Scan for the cell matching the given text and deliver its [X, Y] coordinate at center. 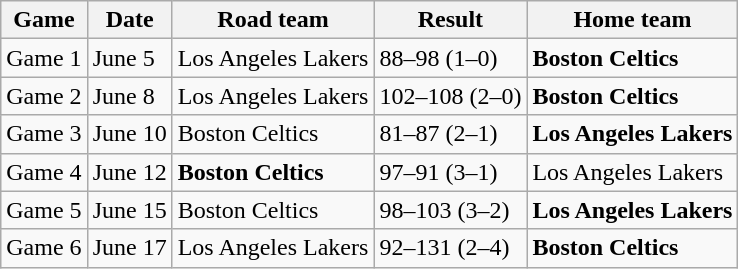
97–91 (3–1) [450, 172]
88–98 (1–0) [450, 58]
June 17 [130, 248]
102–108 (2–0) [450, 96]
Result [450, 20]
June 5 [130, 58]
92–131 (2–4) [450, 248]
Home team [632, 20]
Game 3 [44, 134]
June 8 [130, 96]
Game [44, 20]
Game 6 [44, 248]
Game 4 [44, 172]
Date [130, 20]
Game 1 [44, 58]
Game 2 [44, 96]
98–103 (3–2) [450, 210]
June 15 [130, 210]
81–87 (2–1) [450, 134]
June 12 [130, 172]
Game 5 [44, 210]
Road team [273, 20]
June 10 [130, 134]
